From the cell containing the given text, extract its center point as (X, Y) coordinate. 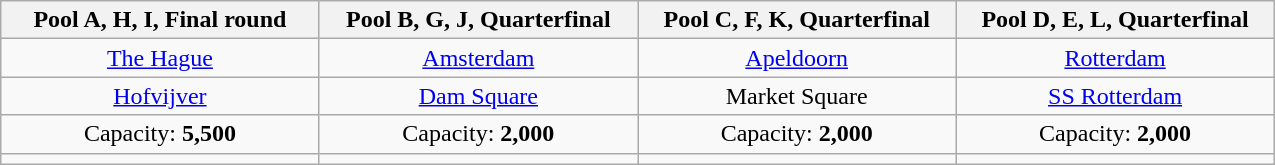
Hofvijver (160, 96)
Rotterdam (1115, 58)
Pool D, E, L, Quarterfinal (1115, 20)
The Hague (160, 58)
Apeldoorn (797, 58)
Market Square (797, 96)
Dam Square (478, 96)
Amsterdam (478, 58)
SS Rotterdam (1115, 96)
Pool A, H, I, Final round (160, 20)
Pool B, G, J, Quarterfinal (478, 20)
Capacity: 5,500 (160, 134)
Pool C, F, K, Quarterfinal (797, 20)
